Return (X, Y) of the center of cell containing provided text 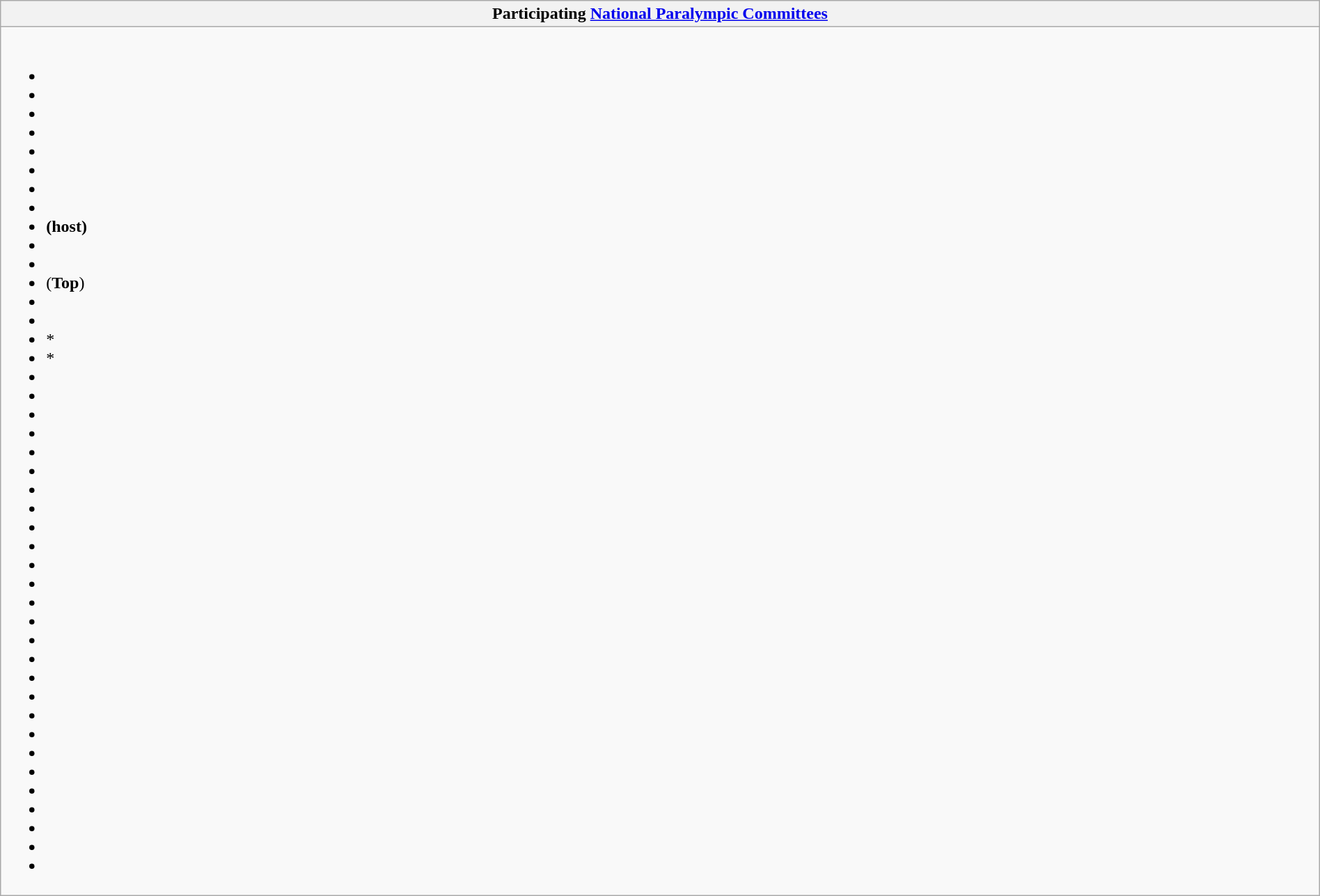
(host) (Top)** (660, 461)
Participating National Paralympic Committees (660, 14)
